From the cell containing the given text, extract its center point as [x, y] coordinate. 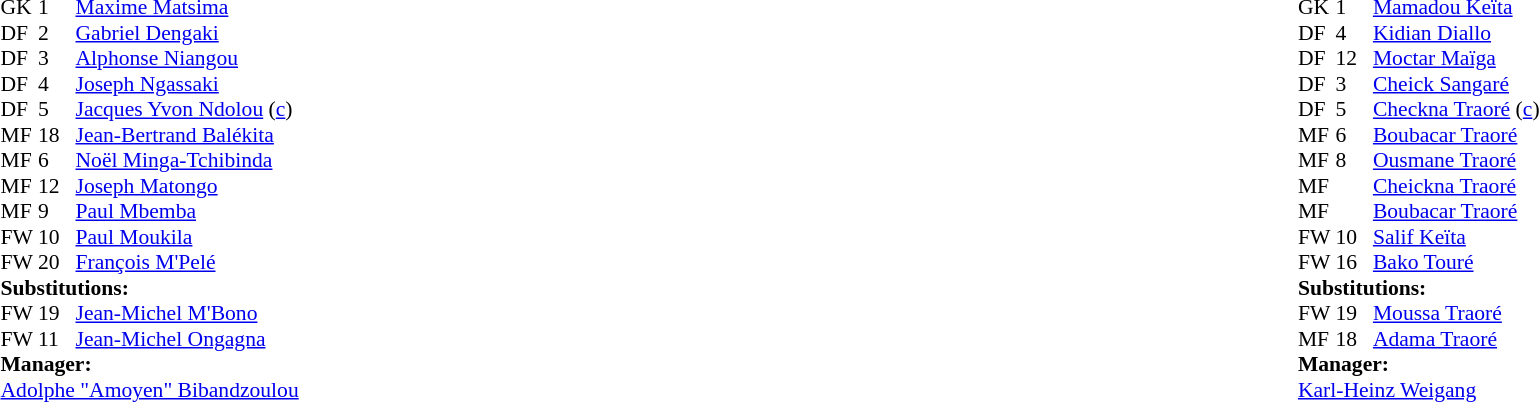
Substitutions: [149, 288]
Alphonse Niangou [188, 59]
16 [1354, 263]
Jean-Michel M'Bono [188, 313]
20 [57, 263]
Joseph Matongo [188, 186]
François M'Pelé [188, 263]
11 [57, 339]
2 [57, 33]
Noël Minga-Tchibinda [188, 161]
Gabriel Dengaki [188, 33]
Manager: [149, 365]
9 [57, 211]
Joseph Ngassaki [188, 84]
Paul Mbemba [188, 211]
Jean-Bertrand Balékita [188, 135]
Paul Moukila [188, 237]
Jean-Michel Ongagna [188, 339]
Jacques Yvon Ndolou (c) [188, 109]
8 [1354, 161]
